For the text-containing cell, return its midpoint in [X, Y] coordinate format. 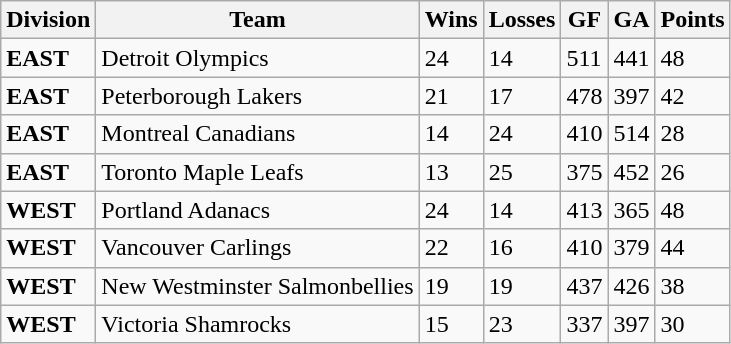
GF [584, 20]
26 [692, 172]
Montreal Canadians [258, 134]
441 [632, 58]
514 [632, 134]
44 [692, 248]
426 [632, 286]
13 [451, 172]
Wins [451, 20]
478 [584, 96]
Division [48, 20]
28 [692, 134]
38 [692, 286]
452 [632, 172]
511 [584, 58]
Losses [522, 20]
365 [632, 210]
30 [692, 324]
Team [258, 20]
Toronto Maple Leafs [258, 172]
Victoria Shamrocks [258, 324]
New Westminster Salmonbellies [258, 286]
21 [451, 96]
337 [584, 324]
Points [692, 20]
22 [451, 248]
437 [584, 286]
375 [584, 172]
413 [584, 210]
379 [632, 248]
23 [522, 324]
15 [451, 324]
16 [522, 248]
Vancouver Carlings [258, 248]
42 [692, 96]
17 [522, 96]
GA [632, 20]
Detroit Olympics [258, 58]
25 [522, 172]
Portland Adanacs [258, 210]
Peterborough Lakers [258, 96]
